Return [x, y] of the center of cell containing provided text 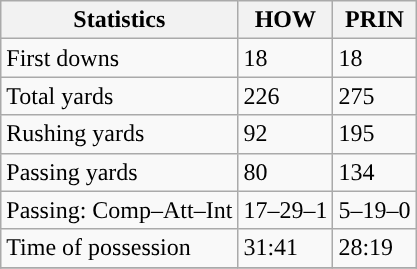
PRIN [374, 20]
HOW [286, 20]
Passing yards [120, 172]
Time of possession [120, 248]
Rushing yards [120, 134]
134 [374, 172]
92 [286, 134]
Statistics [120, 20]
28:19 [374, 248]
5–19–0 [374, 210]
Passing: Comp–Att–Int [120, 210]
First downs [120, 58]
17–29–1 [286, 210]
31:41 [286, 248]
275 [374, 96]
Total yards [120, 96]
80 [286, 172]
226 [286, 96]
195 [374, 134]
